Determine the (X, Y) coordinate at the center of the cell enclosing the given text.  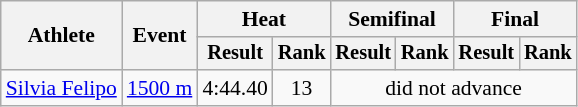
Heat (264, 19)
Semifinal (392, 19)
did not advance (453, 88)
Athlete (62, 36)
Event (160, 36)
Final (516, 19)
13 (302, 88)
4:44.40 (234, 88)
Silvia Felipo (62, 88)
1500 m (160, 88)
